For the text-containing cell, return its midpoint in [X, Y] coordinate format. 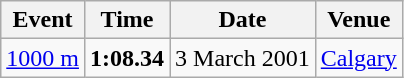
Calgary [358, 58]
1000 m [43, 58]
Venue [358, 20]
1:08.34 [126, 58]
Date [243, 20]
3 March 2001 [243, 58]
Time [126, 20]
Event [43, 20]
